Capture the cell that displays the provided text and extract its (x, y) central coordinate. 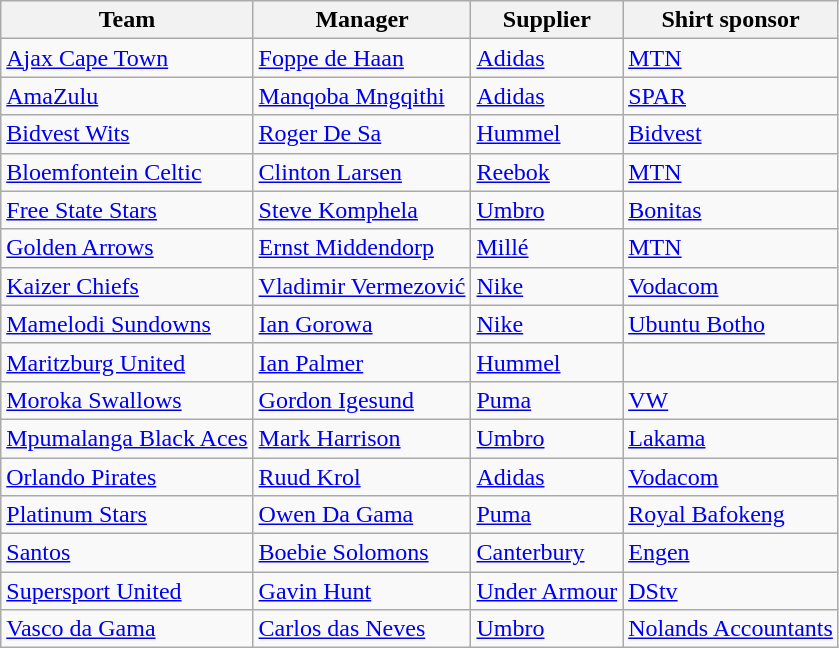
Manqoba Mngqithi (362, 96)
DStv (731, 591)
Under Armour (547, 591)
Vladimir Vermezović (362, 286)
Free State Stars (127, 210)
Reebok (547, 172)
Maritzburg United (127, 362)
Team (127, 20)
Gavin Hunt (362, 591)
Mark Harrison (362, 438)
Lakama (731, 438)
AmaZulu (127, 96)
Gordon Igesund (362, 400)
Millé (547, 248)
Supplier (547, 20)
Ian Palmer (362, 362)
Clinton Larsen (362, 172)
Shirt sponsor (731, 20)
Nolands Accountants (731, 629)
Roger De Sa (362, 134)
SPAR (731, 96)
VW (731, 400)
Moroka Swallows (127, 400)
Ernst Middendorp (362, 248)
Platinum Stars (127, 515)
Engen (731, 553)
Steve Komphela (362, 210)
Ruud Krol (362, 477)
Golden Arrows (127, 248)
Canterbury (547, 553)
Mamelodi Sundowns (127, 324)
Ubuntu Botho (731, 324)
Foppe de Haan (362, 58)
Carlos das Neves (362, 629)
Ajax Cape Town (127, 58)
Owen Da Gama (362, 515)
Bloemfontein Celtic (127, 172)
Royal Bafokeng (731, 515)
Bidvest Wits (127, 134)
Orlando Pirates (127, 477)
Vasco da Gama (127, 629)
Mpumalanga Black Aces (127, 438)
Supersport United (127, 591)
Bidvest (731, 134)
Manager (362, 20)
Bonitas (731, 210)
Kaizer Chiefs (127, 286)
Santos (127, 553)
Boebie Solomons (362, 553)
Ian Gorowa (362, 324)
